Locate the cell with the specified text and output its [X, Y] center coordinate. 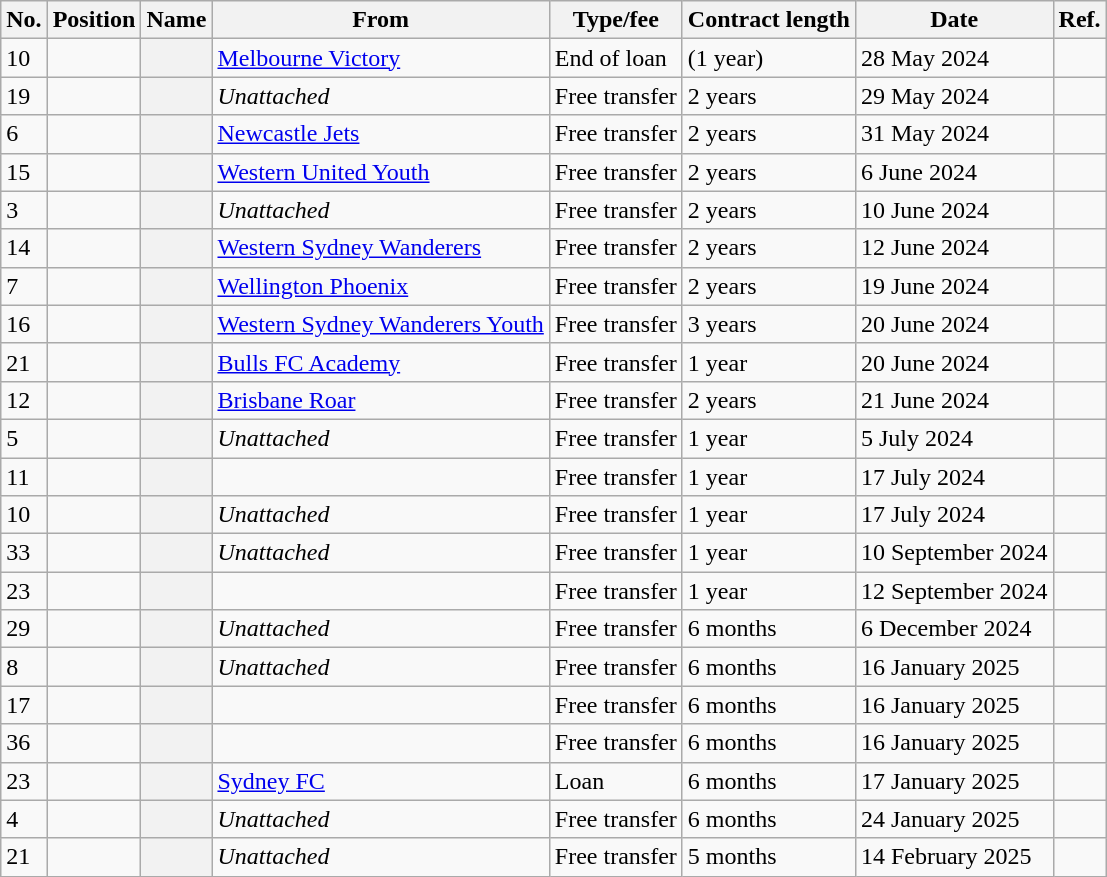
12 June 2024 [954, 248]
Sydney FC [380, 781]
Contract length [768, 20]
17 January 2025 [954, 781]
29 [24, 629]
Brisbane Roar [380, 400]
29 May 2024 [954, 96]
No. [24, 20]
6 [24, 134]
10 September 2024 [954, 553]
Wellington Phoenix [380, 286]
8 [24, 667]
7 [24, 286]
End of loan [616, 58]
Melbourne Victory [380, 58]
Date [954, 20]
5 months [768, 857]
Name [176, 20]
Bulls FC Academy [380, 362]
19 [24, 96]
5 [24, 438]
5 July 2024 [954, 438]
3 years [768, 324]
21 June 2024 [954, 400]
24 January 2025 [954, 819]
10 June 2024 [954, 210]
36 [24, 743]
12 September 2024 [954, 591]
15 [24, 172]
From [380, 20]
Ref. [1080, 20]
17 [24, 705]
28 May 2024 [954, 58]
6 December 2024 [954, 629]
14 [24, 248]
Western United Youth [380, 172]
Newcastle Jets [380, 134]
14 February 2025 [954, 857]
3 [24, 210]
19 June 2024 [954, 286]
6 June 2024 [954, 172]
11 [24, 477]
(1 year) [768, 58]
16 [24, 324]
33 [24, 553]
12 [24, 400]
Position [94, 20]
Western Sydney Wanderers [380, 248]
31 May 2024 [954, 134]
Type/fee [616, 20]
4 [24, 819]
Loan [616, 781]
Western Sydney Wanderers Youth [380, 324]
